Scan for the cell matching the given text and deliver its [X, Y] coordinate at center. 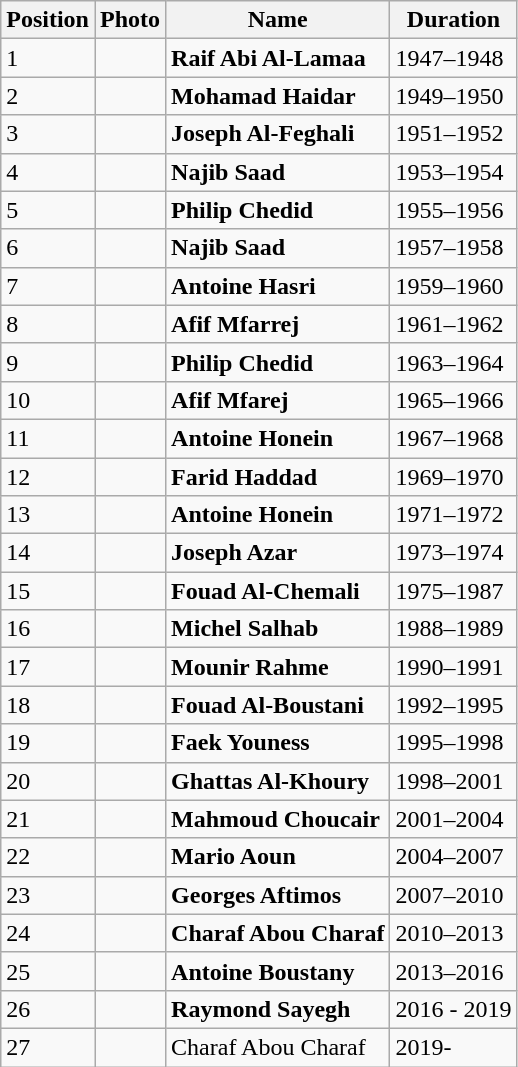
17 [48, 667]
22 [48, 857]
Mahmoud Choucair [278, 819]
10 [48, 400]
15 [48, 591]
6 [48, 248]
1965–1966 [454, 400]
11 [48, 438]
1963–1964 [454, 362]
2013–2016 [454, 971]
Joseph Al-Feghali [278, 134]
1 [48, 58]
2019- [454, 1047]
27 [48, 1047]
18 [48, 705]
8 [48, 324]
26 [48, 1009]
1975–1987 [454, 591]
Georges Aftimos [278, 895]
1969–1970 [454, 477]
Mario Aoun [278, 857]
Afif Mfarej [278, 400]
9 [48, 362]
19 [48, 743]
2 [48, 96]
1953–1954 [454, 172]
4 [48, 172]
Raymond Sayegh [278, 1009]
1973–1974 [454, 553]
1957–1958 [454, 248]
1995–1998 [454, 743]
Mohamad Haidar [278, 96]
Photo [130, 20]
16 [48, 629]
5 [48, 210]
13 [48, 515]
1988–1989 [454, 629]
1990–1991 [454, 667]
Mounir Rahme [278, 667]
1947–1948 [454, 58]
Name [278, 20]
Ghattas Al-Khoury [278, 781]
2016 - 2019 [454, 1009]
1967–1968 [454, 438]
12 [48, 477]
2010–2013 [454, 933]
Michel Salhab [278, 629]
Antoine Hasri [278, 286]
Antoine Boustany [278, 971]
Raif Abi Al-Lamaa [278, 58]
14 [48, 553]
1961–1962 [454, 324]
Joseph Azar [278, 553]
Fouad Al-Boustani [278, 705]
23 [48, 895]
2004–2007 [454, 857]
25 [48, 971]
1951–1952 [454, 134]
1971–1972 [454, 515]
Fouad Al-Chemali [278, 591]
2001–2004 [454, 819]
Afif Mfarrej [278, 324]
24 [48, 933]
3 [48, 134]
2007–2010 [454, 895]
1949–1950 [454, 96]
Position [48, 20]
Faek Youness [278, 743]
7 [48, 286]
1992–1995 [454, 705]
1959–1960 [454, 286]
Duration [454, 20]
20 [48, 781]
1998–2001 [454, 781]
Farid Haddad [278, 477]
1955–1956 [454, 210]
21 [48, 819]
